Detect which cell encompasses the target text, then output its [x, y] center coordinate. 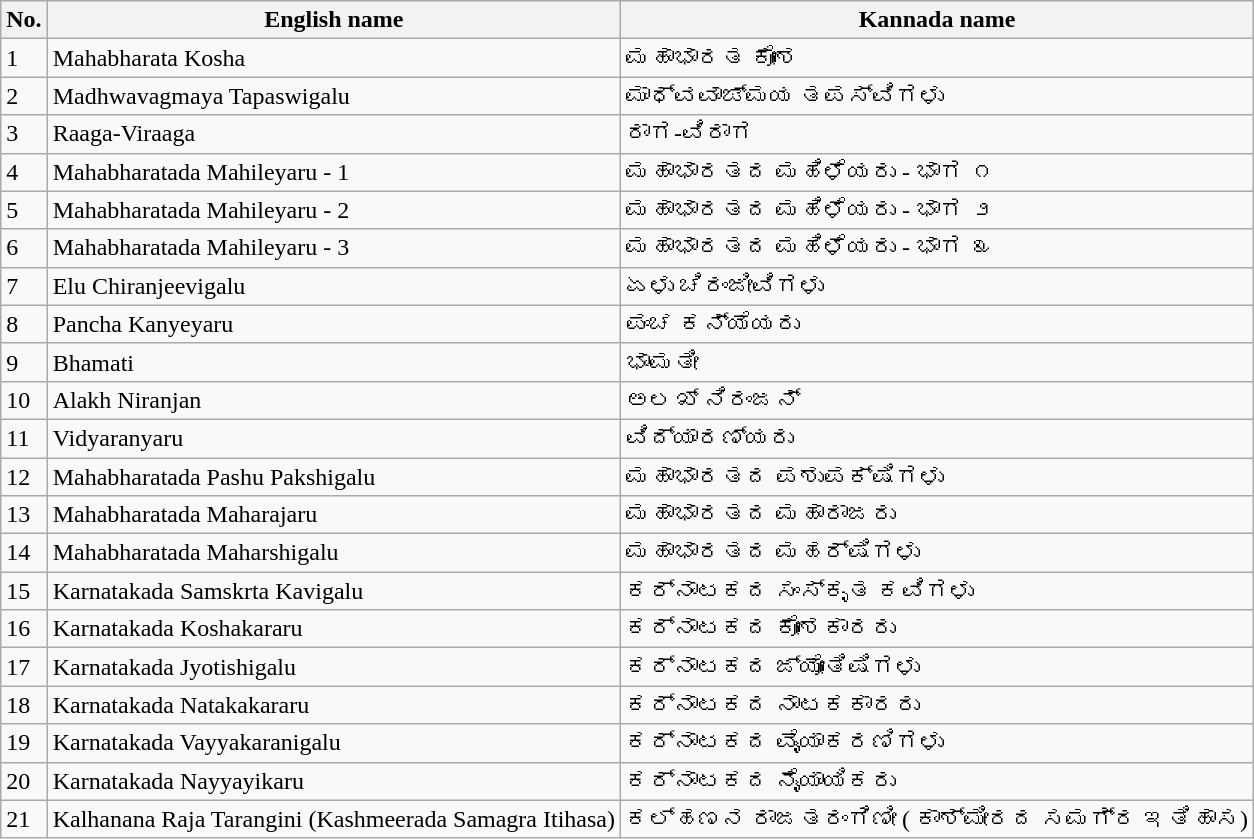
7 [24, 286]
No. [24, 20]
Kalhanana Raja Tarangini (Kashmeerada Samagra Itihasa) [334, 819]
20 [24, 781]
Karnatakada Vayyakaranigalu [334, 743]
ಭಾಮತೀ [938, 362]
Mahabharatada Maharajaru [334, 515]
ಏಳು ಚಿರಂಜೀವಿಗಳು [938, 286]
ಕರ್ನಾಟಕದ ಸಂಸ್ಕೃತ ಕವಿಗಳು [938, 591]
ಕರ್ನಾಟಕದ ನೈಯಾಯಿಕರು [938, 781]
ಮಹಾಭಾರತದ ಮಹಿಳೆಯರು - ಭಾಗ ೧ [938, 172]
Mahabharatada Mahileyaru - 2 [334, 210]
Karnatakada Nayyayikaru [334, 781]
Vidyaranyaru [334, 438]
ಮಹಾಭಾರತದ ಮಹಿಳೆಯರು - ಭಾಗ ೨ [938, 210]
ಕರ್ನಾಟಕದ ಜ್ಯೋತಿಷಿಗಳು [938, 667]
3 [24, 134]
10 [24, 400]
ಕಲ್ಹಣನ ರಾಜತರಂಗಿಣೀ ( ಕಾಶ್ಮೀರದ ಸಮಗ್ರ ಇತಿಹಾಸ) [938, 819]
Bhamati [334, 362]
8 [24, 324]
9 [24, 362]
1 [24, 58]
12 [24, 477]
6 [24, 248]
ಕರ್ನಾಟಕದ ಕೋಶಕಾರರು [938, 629]
2 [24, 96]
ಮಾಧ್ವವಾಙ್ಮಯ ತಪಸ್ವಿಗಳು [938, 96]
Raaga-Viraaga [334, 134]
Mahabharatada Pashu Pakshigalu [334, 477]
19 [24, 743]
Elu Chiranjeevigalu [334, 286]
Alakh Niranjan [334, 400]
ಮಹಾಭಾರತದ ಮಹರ್ಷಿಗಳು [938, 553]
16 [24, 629]
18 [24, 705]
ಮಹಾಭಾರತದ ಮಹಿಳೆಯರು - ಭಾಗ ೩ [938, 248]
Madhwavagmaya Tapaswigalu [334, 96]
Pancha Kanyeyaru [334, 324]
Mahabharatada Mahileyaru - 3 [334, 248]
Mahabharatada Maharshigalu [334, 553]
English name [334, 20]
ಮಹಾಭಾರತ ಕೋಶ [938, 58]
5 [24, 210]
ವಿದ್ಯಾರಣ್ಯರು [938, 438]
15 [24, 591]
Mahabharata Kosha [334, 58]
ಕರ್ನಾಟಕದ ವೈಯಾಕರಣಿಗಳು [938, 743]
ಪಂಚ ಕನ್ಯೆಯರು [938, 324]
ಮಹಾಭಾರತದ ಪಶುಪಕ್ಷಿಗಳು [938, 477]
17 [24, 667]
13 [24, 515]
ಅಲಖ್ ನಿರಂಜನ್ [938, 400]
Karnatakada Koshakararu [334, 629]
21 [24, 819]
Karnatakada Samskrta Kavigalu [334, 591]
Karnatakada Jyotishigalu [334, 667]
ಮಹಾಭಾರತದ ಮಹಾರಾಜರು [938, 515]
Karnatakada Natakakararu [334, 705]
Kannada name [938, 20]
Mahabharatada Mahileyaru - 1 [334, 172]
ಕರ್ನಾಟಕದ ನಾಟಕಕಾರರು [938, 705]
4 [24, 172]
11 [24, 438]
ರಾಗ-ವಿರಾಗ [938, 134]
14 [24, 553]
